Locate the cell with the specified text and output its [X, Y] center coordinate. 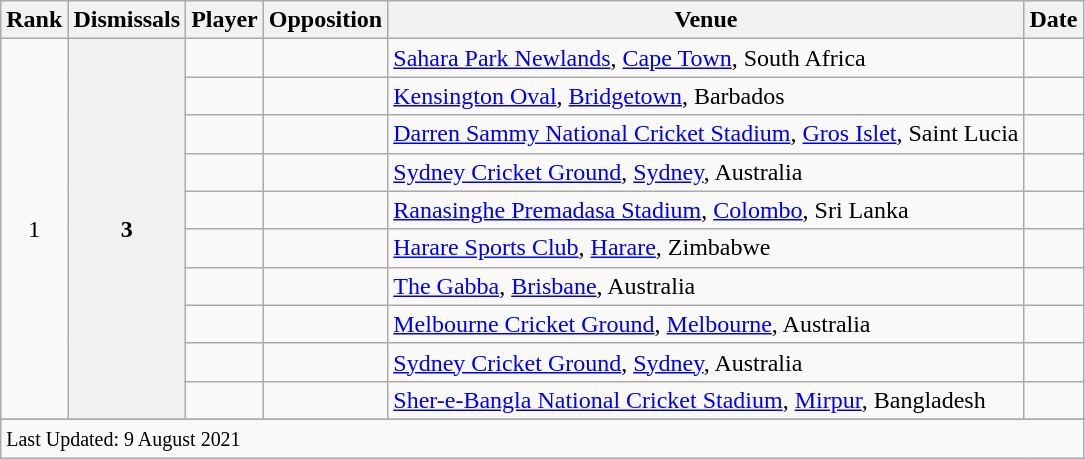
Sahara Park Newlands, Cape Town, South Africa [706, 58]
Venue [706, 20]
3 [127, 230]
The Gabba, Brisbane, Australia [706, 286]
Sher-e-Bangla National Cricket Stadium, Mirpur, Bangladesh [706, 400]
1 [34, 230]
Kensington Oval, Bridgetown, Barbados [706, 96]
Player [225, 20]
Harare Sports Club, Harare, Zimbabwe [706, 248]
Last Updated: 9 August 2021 [542, 438]
Rank [34, 20]
Date [1054, 20]
Melbourne Cricket Ground, Melbourne, Australia [706, 324]
Darren Sammy National Cricket Stadium, Gros Islet, Saint Lucia [706, 134]
Dismissals [127, 20]
Opposition [325, 20]
Ranasinghe Premadasa Stadium, Colombo, Sri Lanka [706, 210]
